Find where the given text appears and provide that cell's center as [x, y] coordinate. 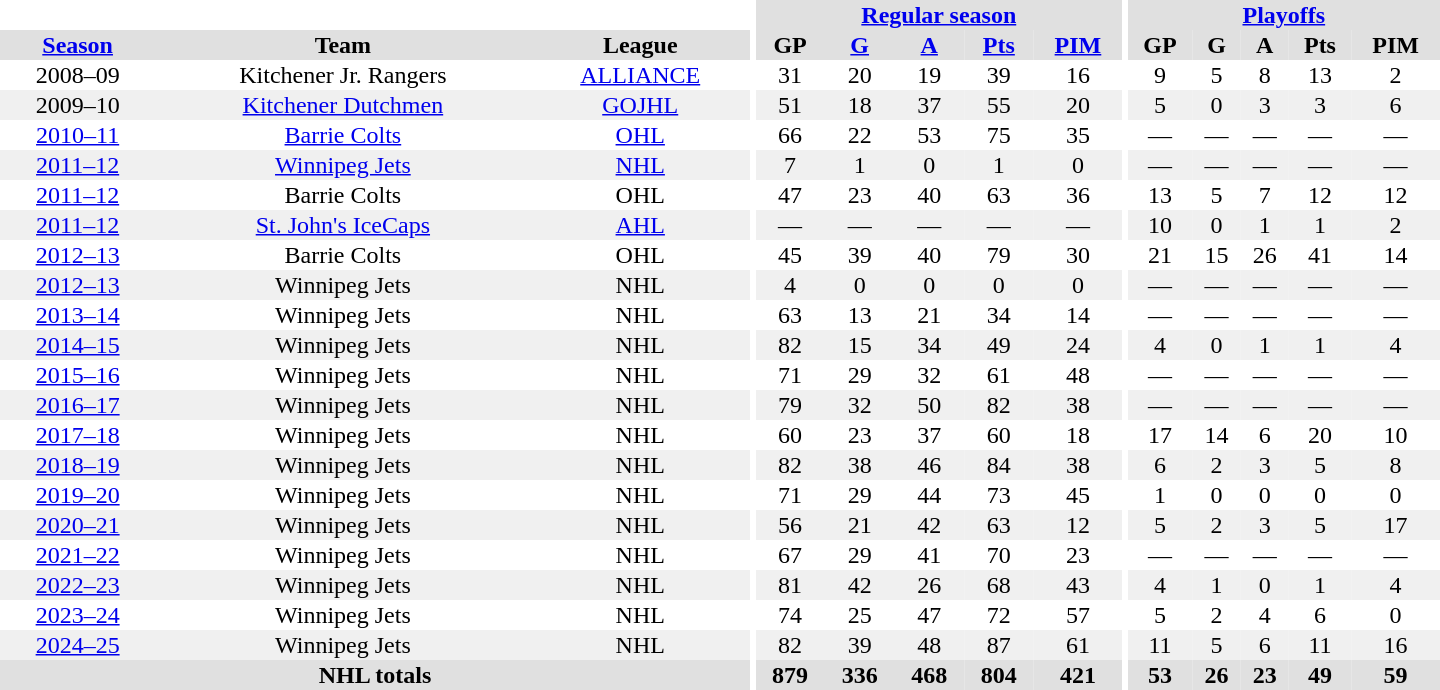
Team [342, 45]
70 [999, 555]
46 [929, 465]
2009–10 [78, 105]
35 [1078, 135]
Kitchener Dutchmen [342, 105]
336 [860, 675]
57 [1078, 615]
St. John's IceCaps [342, 225]
19 [929, 75]
50 [929, 405]
2010–11 [78, 135]
87 [999, 645]
421 [1078, 675]
2016–17 [78, 405]
2022–23 [78, 585]
59 [1396, 675]
2014–15 [78, 345]
Kitchener Jr. Rangers [342, 75]
74 [790, 615]
66 [790, 135]
24 [1078, 345]
2015–16 [78, 375]
GOJHL [640, 105]
73 [999, 495]
51 [790, 105]
League [640, 45]
804 [999, 675]
879 [790, 675]
43 [1078, 585]
NHL totals [375, 675]
Regular season [938, 15]
9 [1160, 75]
84 [999, 465]
ALLIANCE [640, 75]
2021–22 [78, 555]
Season [78, 45]
55 [999, 105]
Playoffs [1284, 15]
31 [790, 75]
2008–09 [78, 75]
81 [790, 585]
68 [999, 585]
75 [999, 135]
36 [1078, 195]
2023–24 [78, 615]
72 [999, 615]
67 [790, 555]
30 [1078, 255]
2013–14 [78, 315]
44 [929, 495]
AHL [640, 225]
468 [929, 675]
2020–21 [78, 525]
22 [860, 135]
2019–20 [78, 495]
2017–18 [78, 435]
56 [790, 525]
2024–25 [78, 645]
2018–19 [78, 465]
25 [860, 615]
